Find where the given text appears and provide that cell's center as [x, y] coordinate. 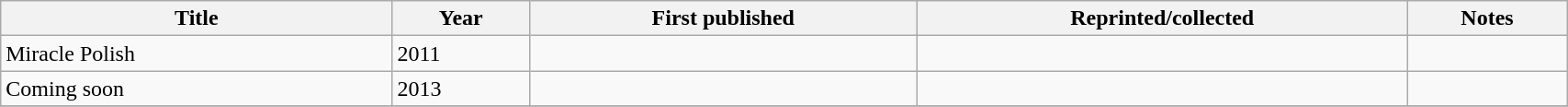
Reprinted/collected [1162, 18]
Year [461, 18]
Miracle Polish [197, 53]
2013 [461, 89]
2011 [461, 53]
Notes [1486, 18]
Coming soon [197, 89]
Title [197, 18]
First published [724, 18]
